Provide the [X, Y] coordinate of the cell's center where the given text is located.  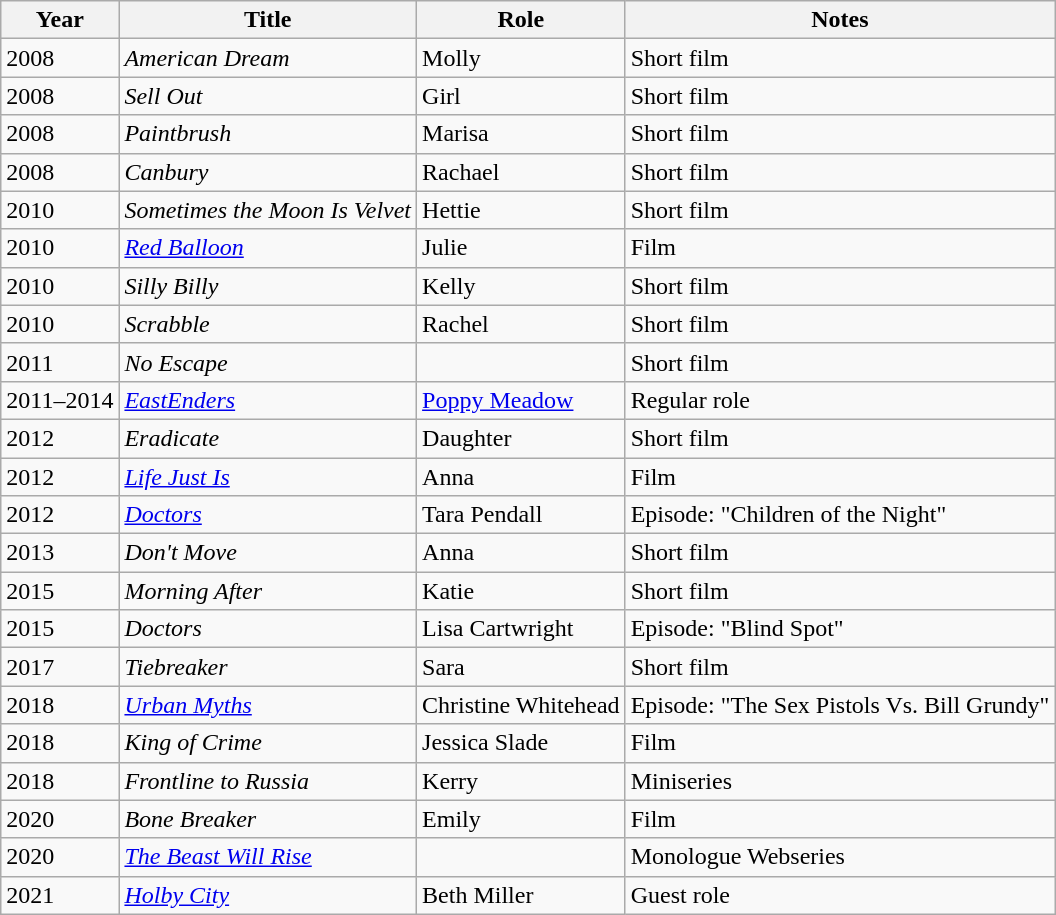
Notes [840, 20]
Episode: "Blind Spot" [840, 629]
Scrabble [268, 324]
Christine Whitehead [522, 705]
Katie [522, 591]
Hettie [522, 210]
Rachel [522, 324]
Regular role [840, 400]
Emily [522, 819]
Silly Billy [268, 286]
Frontline to Russia [268, 781]
2021 [60, 895]
Miniseries [840, 781]
Paintbrush [268, 134]
2011 [60, 362]
Year [60, 20]
Red Balloon [268, 248]
Don't Move [268, 553]
No Escape [268, 362]
The Beast Will Rise [268, 857]
Sara [522, 667]
Sell Out [268, 96]
American Dream [268, 58]
Jessica Slade [522, 743]
Sometimes the Moon Is Velvet [268, 210]
EastEnders [268, 400]
Monologue Webseries [840, 857]
Episode: "Children of the Night" [840, 515]
Molly [522, 58]
Canbury [268, 172]
Daughter [522, 438]
2017 [60, 667]
Holby City [268, 895]
Kelly [522, 286]
Life Just Is [268, 477]
Bone Breaker [268, 819]
Urban Myths [268, 705]
Poppy Meadow [522, 400]
Tiebreaker [268, 667]
Tara Pendall [522, 515]
Episode: "The Sex Pistols Vs. Bill Grundy" [840, 705]
Eradicate [268, 438]
2011–2014 [60, 400]
Morning After [268, 591]
Role [522, 20]
Beth Miller [522, 895]
Julie [522, 248]
Title [268, 20]
Kerry [522, 781]
Lisa Cartwright [522, 629]
Guest role [840, 895]
Girl [522, 96]
King of Crime [268, 743]
Rachael [522, 172]
Marisa [522, 134]
2013 [60, 553]
